Return (x, y) of the center of cell containing provided text 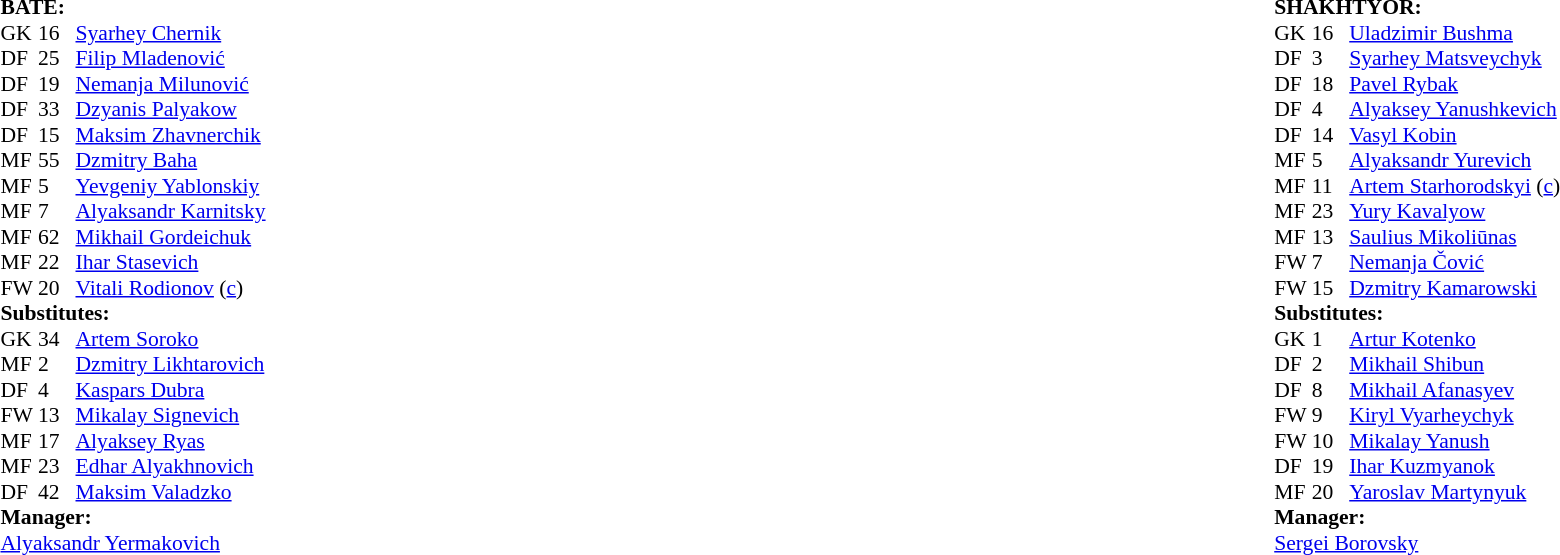
3 (1331, 59)
17 (57, 441)
18 (1331, 84)
Uladzimir Bushma (1454, 33)
Mikhail Gordeichuk (171, 237)
Alyaksandr Yurevich (1454, 161)
Kiryl Vyarheychyk (1454, 415)
22 (57, 263)
Kaspars Dubra (171, 390)
Dzyanis Palyakow (171, 109)
Dzmitry Kamarowski (1454, 288)
Nemanja Čović (1454, 263)
Maksim Valadzko (171, 492)
33 (57, 109)
34 (57, 339)
Artur Kotenko (1454, 339)
Pavel Rybak (1454, 84)
Mikalay Signevich (171, 415)
Yaroslav Martynyuk (1454, 492)
42 (57, 492)
Yevgeniy Yablonskiy (171, 186)
Vitali Rodionov (c) (171, 288)
Alyaksey Yanushkevich (1454, 109)
Vasyl Kobin (1454, 135)
62 (57, 237)
Artem Soroko (171, 339)
Syarhey Chernik (171, 33)
10 (1331, 441)
11 (1331, 186)
25 (57, 59)
Dzmitry Baha (171, 161)
Ihar Stasevich (171, 263)
1 (1331, 339)
Ihar Kuzmyanok (1454, 467)
55 (57, 161)
Artem Starhorodskyi (c) (1454, 186)
Mikhail Shibun (1454, 365)
Dzmitry Likhtarovich (171, 365)
14 (1331, 135)
8 (1331, 390)
Syarhey Matsveychyk (1454, 59)
Yury Kavalyow (1454, 211)
Mikhail Afanasyev (1454, 390)
Maksim Zhavnerchik (171, 135)
Edhar Alyakhnovich (171, 467)
Alyaksey Ryas (171, 441)
Nemanja Milunović (171, 84)
Saulius Mikoliūnas (1454, 237)
Mikalay Yanush (1454, 441)
9 (1331, 415)
Alyaksandr Karnitsky (171, 211)
Filip Mladenović (171, 59)
